Capture the cell that displays the provided text and extract its [x, y] central coordinate. 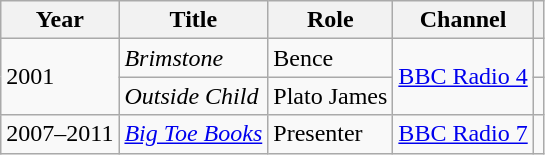
Bence [330, 58]
Presenter [330, 134]
Brimstone [194, 58]
2001 [60, 77]
Title [194, 20]
Outside Child [194, 96]
2007–2011 [60, 134]
Plato James [330, 96]
BBC Radio 7 [463, 134]
Big Toe Books [194, 134]
Year [60, 20]
Channel [463, 20]
Role [330, 20]
BBC Radio 4 [463, 77]
